Return the [x, y] coordinate for the center point of the cell that contains the specified text.  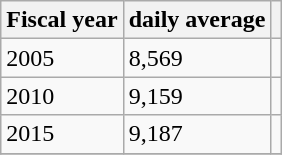
9,159 [197, 96]
2005 [62, 58]
9,187 [197, 134]
2015 [62, 134]
2010 [62, 96]
8,569 [197, 58]
Fiscal year [62, 20]
daily average [197, 20]
